Scan for the cell matching the given text and deliver its [x, y] coordinate at center. 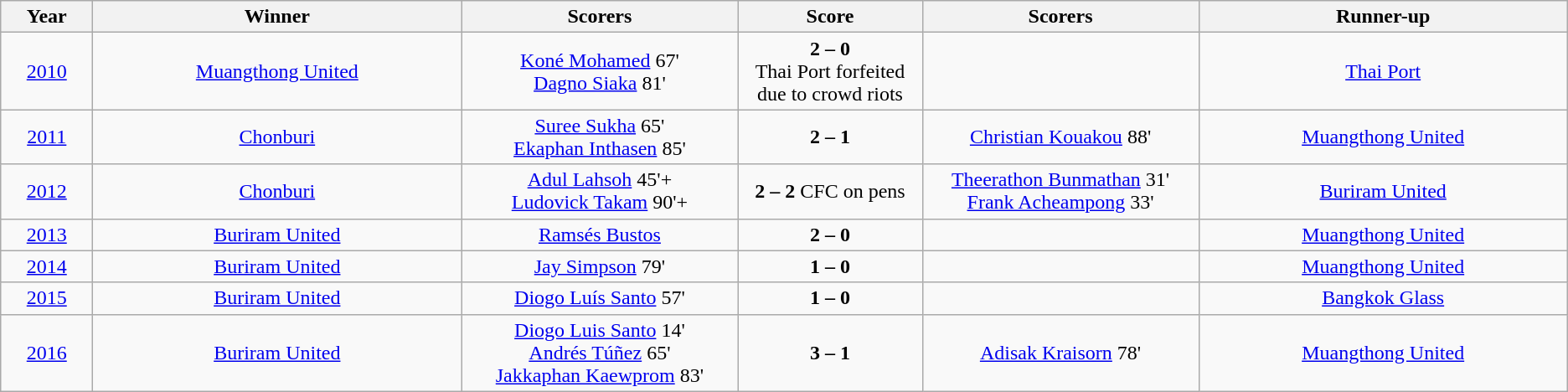
Koné Mohamed 67' Dagno Siaka 81' [600, 71]
2 – 2 CFC on pens [830, 191]
Christian Kouakou 88' [1060, 137]
Jay Simpson 79' [600, 266]
2014 [47, 266]
Year [47, 17]
2013 [47, 235]
2 – 0 [830, 235]
Diogo Luis Santo 14' Andrés Túñez 65'Jakkaphan Kaewprom 83' [600, 353]
Score [830, 17]
Runner-up [1383, 17]
3 – 1 [830, 353]
Suree Sukha 65' Ekaphan Inthasen 85' [600, 137]
2010 [47, 71]
Bangkok Glass [1383, 298]
2011 [47, 137]
Thai Port [1383, 71]
Ramsés Bustos [600, 235]
2 – 0 Thai Port forfeited due to crowd riots [830, 71]
2 – 1 [830, 137]
Winner [277, 17]
2012 [47, 191]
Diogo Luís Santo 57' [600, 298]
Adul Lahsoh 45'+ Ludovick Takam 90'+ [600, 191]
2016 [47, 353]
Adisak Kraisorn 78' [1060, 353]
Theerathon Bunmathan 31' Frank Acheampong 33' [1060, 191]
2015 [47, 298]
